Detect which cell encompasses the target text, then output its (X, Y) center coordinate. 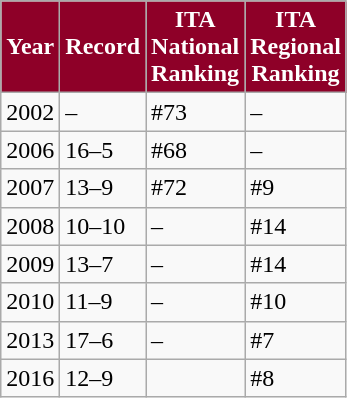
#73 (196, 112)
10–10 (103, 226)
2016 (30, 378)
#8 (296, 378)
2007 (30, 188)
13–7 (103, 264)
2013 (30, 340)
2002 (30, 112)
#68 (196, 150)
16–5 (103, 150)
#72 (196, 188)
2010 (30, 302)
13–9 (103, 188)
2008 (30, 226)
17–6 (103, 340)
ITANationalRanking (196, 47)
Record (103, 47)
#10 (296, 302)
ITARegionalRanking (296, 47)
2009 (30, 264)
#9 (296, 188)
11–9 (103, 302)
#7 (296, 340)
2006 (30, 150)
Year (30, 47)
12–9 (103, 378)
